For the text-containing cell, return its midpoint in (x, y) coordinate format. 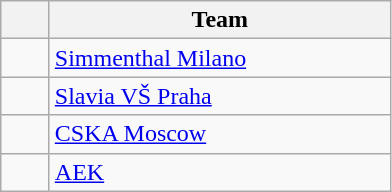
AEK (220, 172)
Slavia VŠ Praha (220, 96)
CSKA Moscow (220, 134)
Simmenthal Milano (220, 58)
Team (220, 20)
